From the cell containing the given text, extract its center point as (x, y) coordinate. 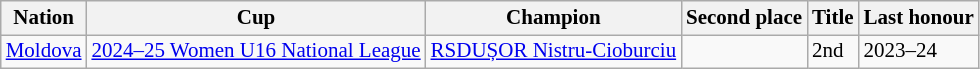
RSDUȘOR Nistru-Cioburciu (554, 52)
Second place (744, 18)
Nation (44, 18)
Champion (554, 18)
Cup (256, 18)
2024–25 Women U16 National League (256, 52)
Title (833, 18)
2nd (833, 52)
2023–24 (919, 52)
Last honour (919, 18)
Moldova (44, 52)
